From the cell containing the given text, extract its center point as [X, Y] coordinate. 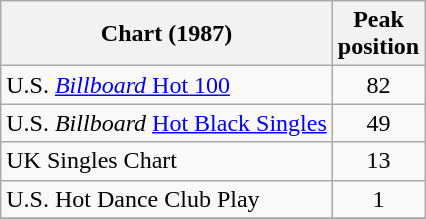
U.S. Billboard Hot Black Singles [167, 123]
UK Singles Chart [167, 161]
U.S. Billboard Hot 100 [167, 85]
U.S. Hot Dance Club Play [167, 199]
1 [378, 199]
Chart (1987) [167, 34]
82 [378, 85]
Peak position [378, 34]
49 [378, 123]
13 [378, 161]
